Find where the given text appears and provide that cell's center as [x, y] coordinate. 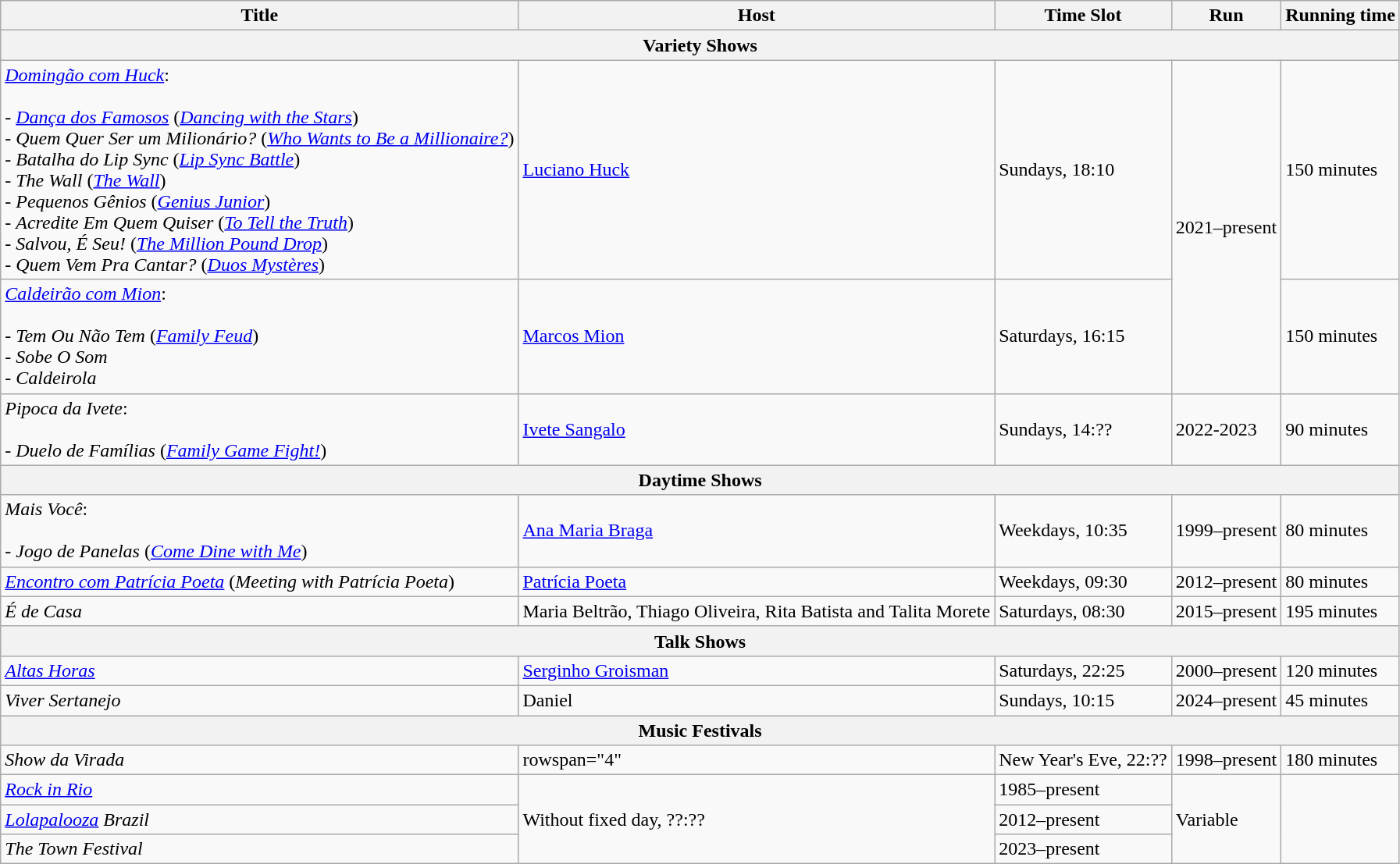
2024–present [1226, 700]
Host [757, 16]
É de Casa [259, 611]
Ivete Sangalo [757, 429]
Rock in Rio [259, 790]
180 minutes [1341, 760]
Without fixed day, ??:?? [757, 820]
The Town Festival [259, 849]
Variable [1226, 820]
Ana Maria Braga [757, 531]
Pipoca da Ivete:- Duelo de Famílias (Family Game Fight!) [259, 429]
Title [259, 16]
Saturdays, 16:15 [1084, 336]
Sundays, 18:10 [1084, 170]
1998–present [1226, 760]
Sundays, 10:15 [1084, 700]
Sundays, 14:?? [1084, 429]
1985–present [1084, 790]
Run [1226, 16]
120 minutes [1341, 670]
Talk Shows [700, 641]
Saturdays, 22:25 [1084, 670]
Saturdays, 08:30 [1084, 611]
Caldeirão com Mion:- Tem Ou Não Tem (Family Feud) - Sobe O Som - Caldeirola [259, 336]
Time Slot [1084, 16]
Weekdays, 09:30 [1084, 581]
2022-2023 [1226, 429]
Weekdays, 10:35 [1084, 531]
Altas Horas [259, 670]
Viver Sertanejo [259, 700]
Music Festivals [700, 730]
2015–present [1226, 611]
Encontro com Patrícia Poeta (Meeting with Patrícia Poeta) [259, 581]
1999–present [1226, 531]
45 minutes [1341, 700]
Running time [1341, 16]
Show da Virada [259, 760]
rowspan="4" [757, 760]
Patrícia Poeta [757, 581]
Marcos Mion [757, 336]
New Year's Eve, 22:?? [1084, 760]
Variety Shows [700, 45]
195 minutes [1341, 611]
2021–present [1226, 226]
2000–present [1226, 670]
Mais Você:- Jogo de Panelas (Come Dine with Me) [259, 531]
Serginho Groisman [757, 670]
Daniel [757, 700]
Luciano Huck [757, 170]
2023–present [1084, 849]
Daytime Shows [700, 480]
Maria Beltrão, Thiago Oliveira, Rita Batista and Talita Morete [757, 611]
90 minutes [1341, 429]
Lolapalooza Brazil [259, 820]
